Output the [x, y] coordinate of the center of the cell containing the given text.  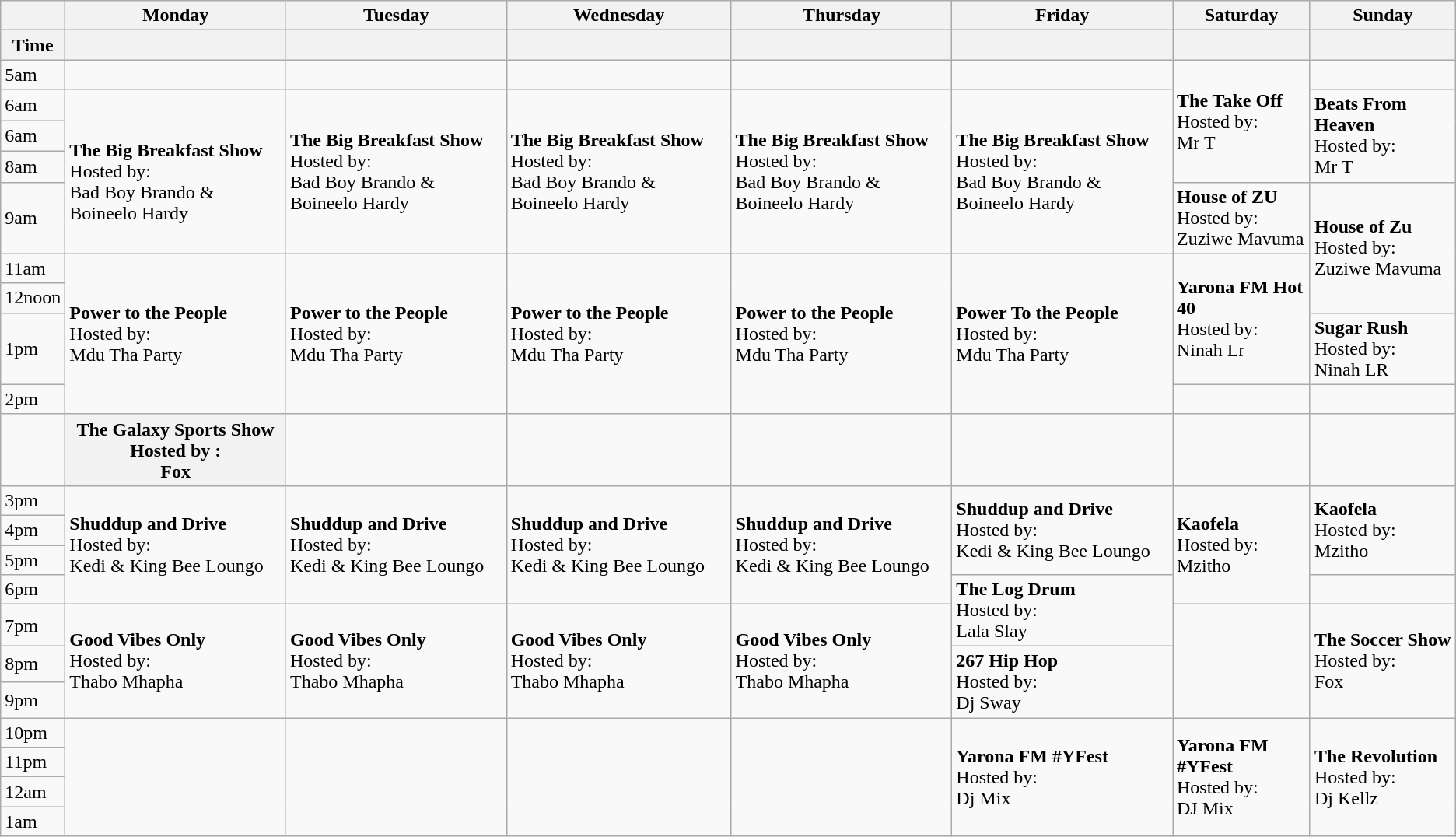
Sugar RushHosted by:Ninah LR [1383, 348]
Friday [1062, 16]
267 Hip HopHosted by:Dj Sway [1062, 682]
Wednesday [619, 16]
1am [33, 821]
House of ZuHosted by:Zuziwe Mavuma [1383, 247]
12noon [33, 298]
Beats From HeavenHosted by:Mr T [1383, 135]
5pm [33, 559]
Yarona FM #YFestHosted by:Dj Mix [1062, 777]
7pm [33, 625]
11pm [33, 762]
Tuesday [396, 16]
10pm [33, 733]
3pm [33, 500]
Thursday [842, 16]
Time [33, 45]
1pm [33, 348]
8am [33, 166]
6pm [33, 590]
The RevolutionHosted by:Dj Kellz [1383, 777]
4pm [33, 530]
Monday [176, 16]
The Log DrumHosted by:Lala Slay [1062, 611]
Power To the PeopleHosted by:Mdu Tha Party [1062, 334]
5am [33, 75]
The Take OffHosted by:Mr T [1241, 121]
11am [33, 268]
The Galaxy Sports ShowHosted by :Fox [176, 450]
Saturday [1241, 16]
12am [33, 792]
The Soccer ShowHosted by:Fox [1383, 661]
Sunday [1383, 16]
Yarona FM Hot 40Hosted by:Ninah Lr [1241, 319]
9pm [33, 700]
2pm [33, 399]
9am [33, 218]
House of ZUHosted by:Zuziwe Mavuma [1241, 218]
Yarona FM #YFestHosted by:DJ Mix [1241, 777]
8pm [33, 664]
